Pinpoint the cell where the given text exists, returning its (x, y) midpoint coordinate. 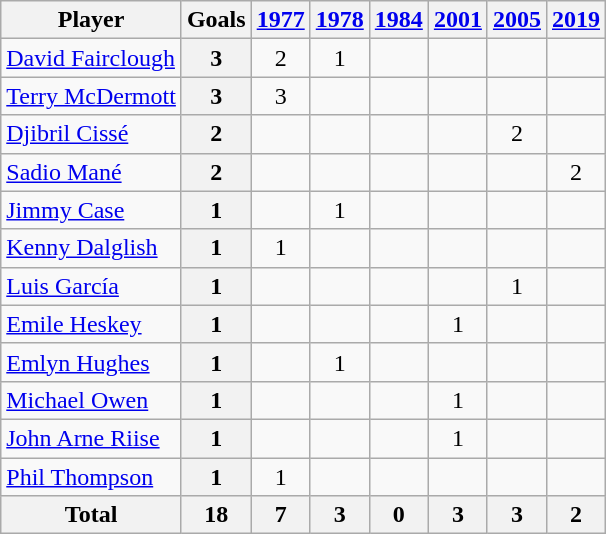
2001 (458, 20)
Djibril Cissé (92, 134)
18 (216, 515)
Jimmy Case (92, 210)
2019 (576, 20)
Emile Heskey (92, 324)
2005 (516, 20)
7 (280, 515)
David Fairclough (92, 58)
Kenny Dalglish (92, 248)
Luis García (92, 286)
Michael Owen (92, 400)
Phil Thompson (92, 477)
Goals (216, 20)
Player (92, 20)
Total (92, 515)
Emlyn Hughes (92, 362)
Terry McDermott (92, 96)
John Arne Riise (92, 438)
Sadio Mané (92, 172)
1977 (280, 20)
0 (398, 515)
1978 (340, 20)
1984 (398, 20)
